For the text-containing cell, return its midpoint in [x, y] coordinate format. 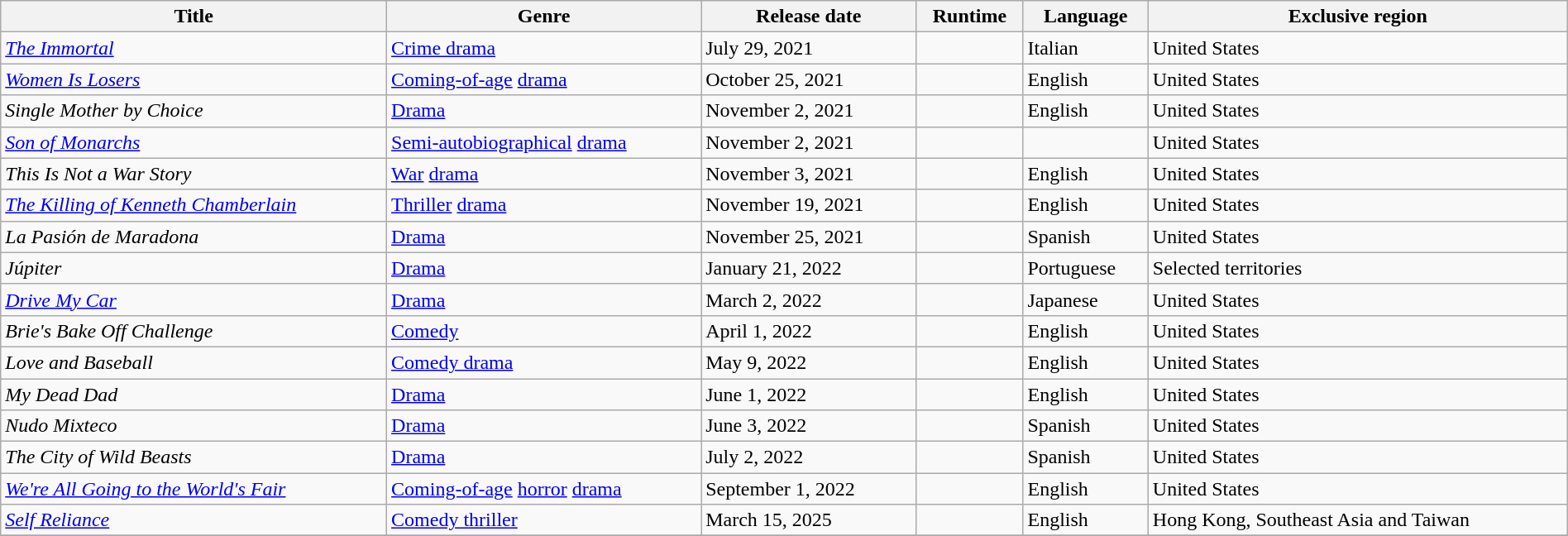
Self Reliance [194, 520]
Coming-of-age horror drama [544, 489]
Crime drama [544, 48]
The Killing of Kenneth Chamberlain [194, 205]
Selected territories [1358, 268]
July 29, 2021 [809, 48]
We're All Going to the World's Fair [194, 489]
Genre [544, 17]
November 25, 2021 [809, 237]
Coming-of-age drama [544, 79]
Portuguese [1085, 268]
May 9, 2022 [809, 362]
Runtime [969, 17]
Comedy [544, 331]
Single Mother by Choice [194, 111]
April 1, 2022 [809, 331]
Love and Baseball [194, 362]
This Is Not a War Story [194, 174]
March 2, 2022 [809, 299]
La Pasión de Maradona [194, 237]
Semi-autobiographical drama [544, 142]
Nudo Mixteco [194, 426]
Release date [809, 17]
March 15, 2025 [809, 520]
Language [1085, 17]
Brie's Bake Off Challenge [194, 331]
Son of Monarchs [194, 142]
June 1, 2022 [809, 395]
Júpiter [194, 268]
January 21, 2022 [809, 268]
Japanese [1085, 299]
The Immortal [194, 48]
The City of Wild Beasts [194, 457]
My Dead Dad [194, 395]
Hong Kong, Southeast Asia and Taiwan [1358, 520]
Title [194, 17]
September 1, 2022 [809, 489]
Women Is Losers [194, 79]
November 19, 2021 [809, 205]
War drama [544, 174]
Drive My Car [194, 299]
Exclusive region [1358, 17]
Thriller drama [544, 205]
November 3, 2021 [809, 174]
July 2, 2022 [809, 457]
Comedy drama [544, 362]
June 3, 2022 [809, 426]
Italian [1085, 48]
October 25, 2021 [809, 79]
Comedy thriller [544, 520]
